Identify which cell holds the provided text, then report its (X, Y) central coordinate. 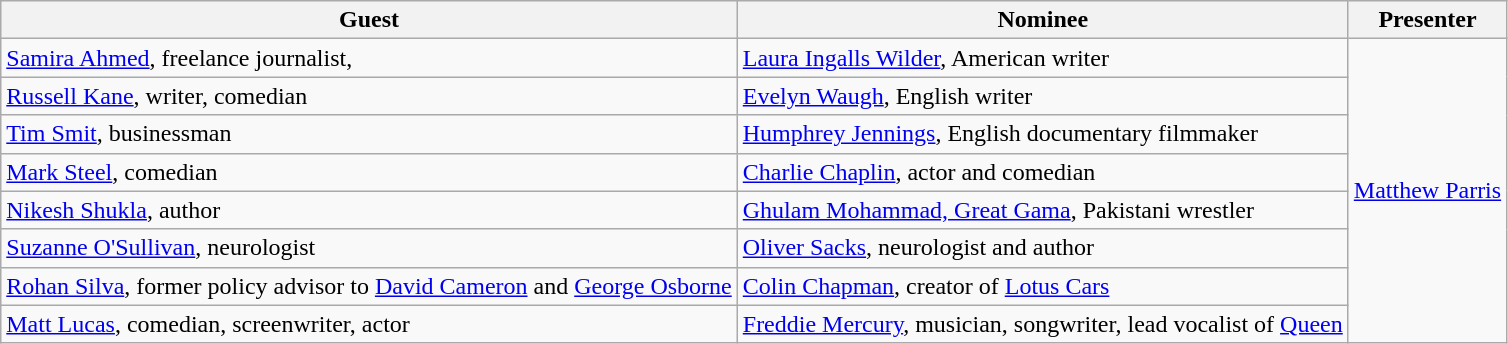
Samira Ahmed, freelance journalist, (369, 58)
Nominee (1042, 20)
Freddie Mercury, musician, songwriter, lead vocalist of Queen (1042, 324)
Tim Smit, businessman (369, 134)
Guest (369, 20)
Laura Ingalls Wilder, American writer (1042, 58)
Evelyn Waugh, English writer (1042, 96)
Presenter (1427, 20)
Oliver Sacks, neurologist and author (1042, 248)
Colin Chapman, creator of Lotus Cars (1042, 286)
Matt Lucas, comedian, screenwriter, actor (369, 324)
Matthew Parris (1427, 191)
Suzanne O'Sullivan, neurologist (369, 248)
Rohan Silva, former policy advisor to David Cameron and George Osborne (369, 286)
Nikesh Shukla, author (369, 210)
Russell Kane, writer, comedian (369, 96)
Charlie Chaplin, actor and comedian (1042, 172)
Humphrey Jennings, English documentary filmmaker (1042, 134)
Ghulam Mohammad, Great Gama, Pakistani wrestler (1042, 210)
Mark Steel, comedian (369, 172)
